Search for the cell housing the specified text and yield its (X, Y) center coordinate. 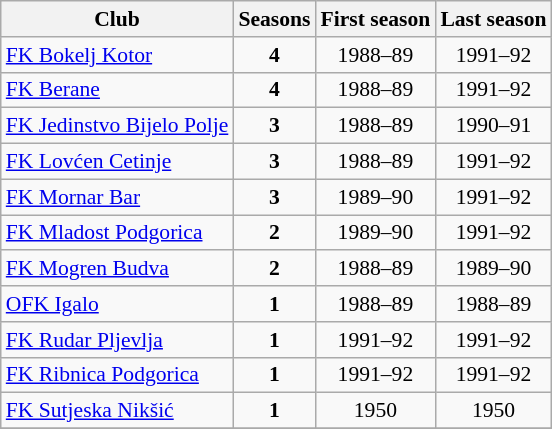
FK Mogren Budva (118, 269)
Seasons (274, 19)
FK Ribnica Podgorica (118, 375)
FK Berane (118, 90)
FK Sutjeska Nikšić (118, 411)
FK Jedinstvo Bijelo Polje (118, 126)
OFK Igalo (118, 304)
First season (375, 19)
FK Mladost Podgorica (118, 233)
Last season (493, 19)
1990–91 (493, 126)
Club (118, 19)
FK Mornar Bar (118, 197)
FK Bokelj Kotor (118, 55)
FK Rudar Pljevlja (118, 340)
FK Lovćen Cetinje (118, 162)
